Output the (x, y) coordinate of the center of the cell containing the given text.  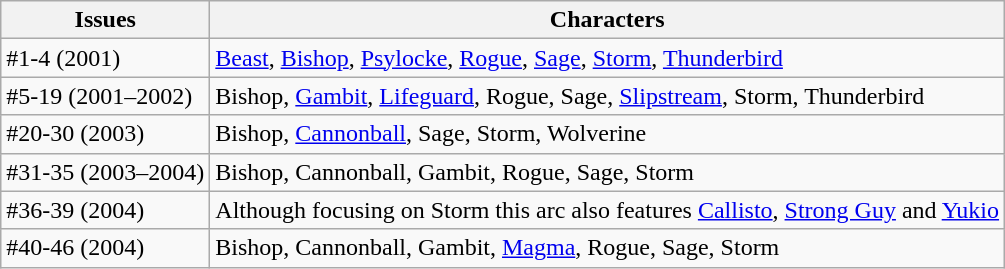
Characters (608, 20)
#20-30 (2003) (106, 134)
#1-4 (2001) (106, 58)
#40-46 (2004) (106, 248)
Bishop, Cannonball, Gambit, Magma, Rogue, Sage, Storm (608, 248)
Although focusing on Storm this arc also features Callisto, Strong Guy and Yukio (608, 210)
Issues (106, 20)
#5-19 (2001–2002) (106, 96)
#36-39 (2004) (106, 210)
Bishop, Gambit, Lifeguard, Rogue, Sage, Slipstream, Storm, Thunderbird (608, 96)
Bishop, Cannonball, Gambit, Rogue, Sage, Storm (608, 172)
#31-35 (2003–2004) (106, 172)
Bishop, Cannonball, Sage, Storm, Wolverine (608, 134)
Beast, Bishop, Psylocke, Rogue, Sage, Storm, Thunderbird (608, 58)
